Find where the given text appears and provide that cell's center as (X, Y) coordinate. 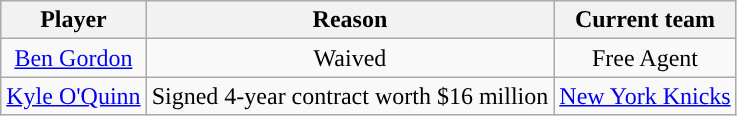
Player (74, 20)
Free Agent (645, 58)
Waived (350, 58)
Reason (350, 20)
New York Knicks (645, 96)
Kyle O'Quinn (74, 96)
Ben Gordon (74, 58)
Signed 4-year contract worth $16 million (350, 96)
Current team (645, 20)
